Scan for the cell matching the given text and deliver its [X, Y] coordinate at center. 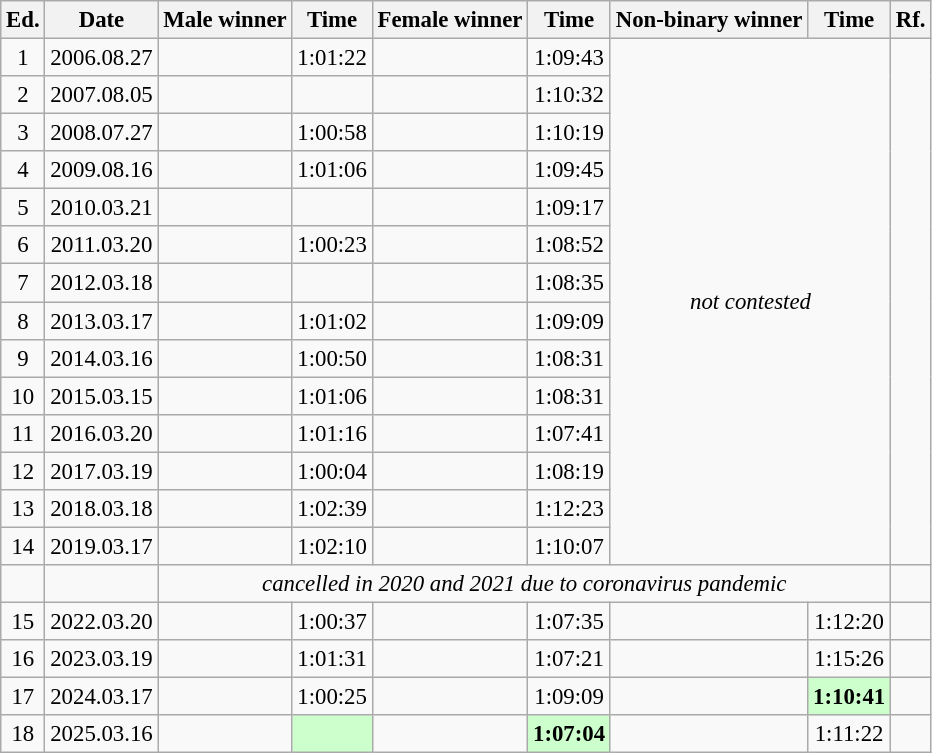
1:09:17 [570, 208]
2015.03.15 [102, 396]
2006.08.27 [102, 58]
1:00:23 [332, 245]
2 [23, 95]
12 [23, 471]
2012.03.18 [102, 283]
1:08:35 [570, 283]
2010.03.21 [102, 208]
1:07:35 [570, 621]
1:00:58 [332, 133]
1:01:31 [332, 659]
1:12:23 [570, 509]
not contested [750, 302]
10 [23, 396]
18 [23, 734]
16 [23, 659]
2019.03.17 [102, 546]
1:02:10 [332, 546]
2016.03.20 [102, 433]
5 [23, 208]
1:10:32 [570, 95]
Rf. [911, 20]
1:07:41 [570, 433]
2007.08.05 [102, 95]
cancelled in 2020 and 2021 due to coronavirus pandemic [524, 584]
1:01:02 [332, 321]
1:11:22 [850, 734]
1:07:21 [570, 659]
1:02:39 [332, 509]
2018.03.18 [102, 509]
Date [102, 20]
1:00:04 [332, 471]
2008.07.27 [102, 133]
17 [23, 697]
1:01:16 [332, 433]
1:08:52 [570, 245]
2014.03.16 [102, 358]
9 [23, 358]
1:15:26 [850, 659]
2025.03.16 [102, 734]
1:07:04 [570, 734]
2022.03.20 [102, 621]
11 [23, 433]
1:00:50 [332, 358]
Non-binary winner [708, 20]
3 [23, 133]
2024.03.17 [102, 697]
1:08:19 [570, 471]
Female winner [450, 20]
2017.03.19 [102, 471]
2023.03.19 [102, 659]
Male winner [225, 20]
1:10:19 [570, 133]
6 [23, 245]
7 [23, 283]
2013.03.17 [102, 321]
1 [23, 58]
1:09:45 [570, 170]
15 [23, 621]
2009.08.16 [102, 170]
1:00:37 [332, 621]
1:12:20 [850, 621]
1:10:41 [850, 697]
8 [23, 321]
1:09:43 [570, 58]
Ed. [23, 20]
1:01:22 [332, 58]
14 [23, 546]
2011.03.20 [102, 245]
1:00:25 [332, 697]
13 [23, 509]
1:10:07 [570, 546]
4 [23, 170]
